Search for the cell housing the specified text and yield its (x, y) center coordinate. 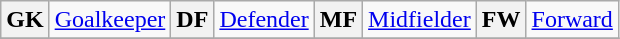
MF (338, 20)
DF (192, 20)
Midfielder (420, 20)
Defender (264, 20)
FW (501, 20)
Goalkeeper (110, 20)
GK (25, 20)
Forward (572, 20)
